Return (X, Y) of the center of cell containing provided text 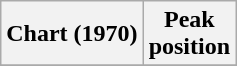
Chart (1970) (72, 34)
Peakposition (189, 34)
